Find where the given text appears and provide that cell's center as [x, y] coordinate. 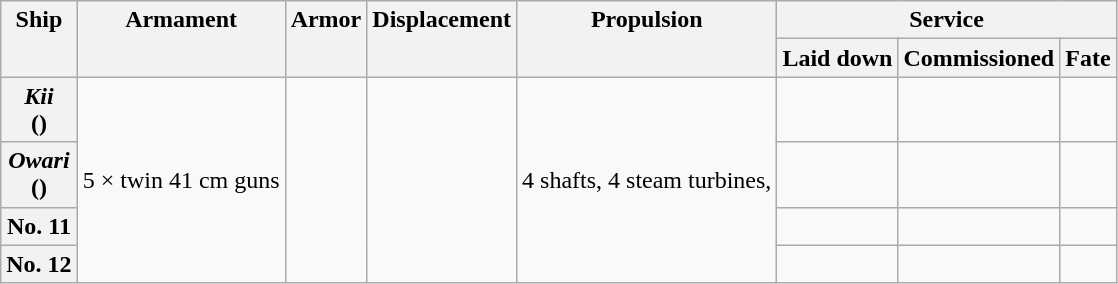
5 × twin 41 cm guns [181, 180]
Laid down [838, 58]
Owari() [39, 174]
Commissioned [979, 58]
4 shafts, 4 steam turbines, [647, 180]
Fate [1088, 58]
Ship [39, 39]
Service [946, 20]
No. 11 [39, 226]
No. 12 [39, 264]
Armor [326, 39]
Armament [181, 39]
Kii() [39, 110]
Propulsion [647, 39]
Displacement [442, 39]
